Find where the given text appears and provide that cell's center as [x, y] coordinate. 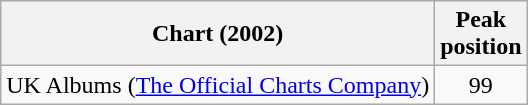
99 [481, 85]
Peakposition [481, 34]
UK Albums (The Official Charts Company) [218, 85]
Chart (2002) [218, 34]
